Search for the cell housing the specified text and yield its (X, Y) center coordinate. 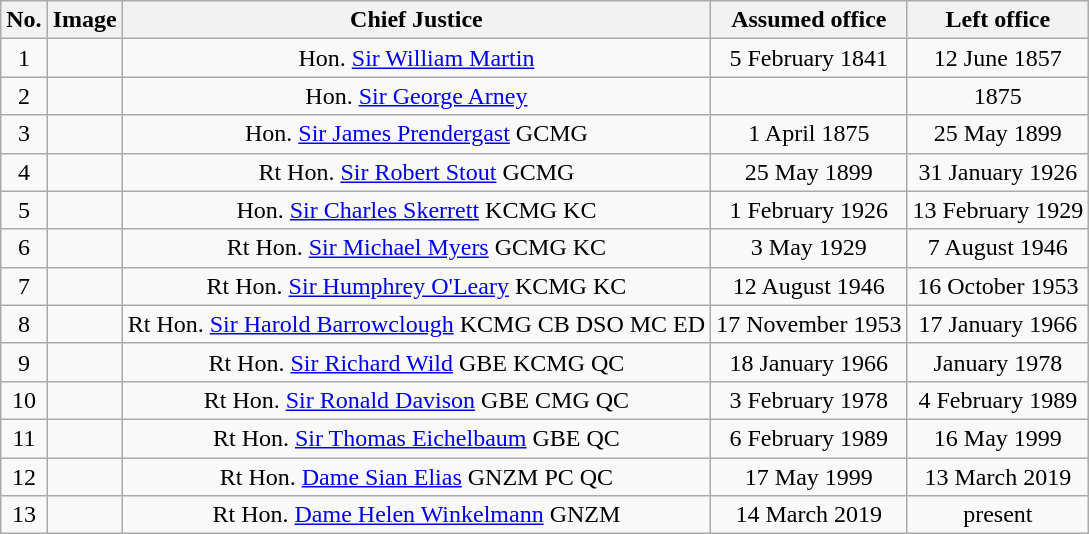
17 January 1966 (998, 324)
14 March 2019 (809, 515)
16 May 1999 (998, 438)
17 November 1953 (809, 324)
Rt Hon. Sir Harold Barrowclough KCMG CB DSO MC ED (416, 324)
present (998, 515)
3 (24, 134)
3 February 1978 (809, 400)
Rt Hon. Sir Richard Wild GBE KCMG QC (416, 362)
31 January 1926 (998, 172)
Hon. Sir James Prendergast GCMG (416, 134)
5 (24, 210)
1 (24, 58)
6 (24, 248)
Assumed office (809, 20)
Hon. Sir George Arney (416, 96)
Hon. Sir Charles Skerrett KCMG KC (416, 210)
3 May 1929 (809, 248)
Rt Hon. Dame Sian Elias GNZM PC QC (416, 477)
Rt Hon. Sir Robert Stout GCMG (416, 172)
4 February 1989 (998, 400)
Left office (998, 20)
6 February 1989 (809, 438)
Rt Hon. Dame Helen Winkelmann GNZM (416, 515)
January 1978 (998, 362)
Rt Hon. Sir Michael Myers GCMG KC (416, 248)
16 October 1953 (998, 286)
1 February 1926 (809, 210)
1 April 1875 (809, 134)
17 May 1999 (809, 477)
12 June 1857 (998, 58)
Rt Hon. Sir Humphrey O'Leary KCMG KC (416, 286)
18 January 1966 (809, 362)
10 (24, 400)
12 (24, 477)
11 (24, 438)
13 March 2019 (998, 477)
7 (24, 286)
Hon. Sir William Martin (416, 58)
9 (24, 362)
No. (24, 20)
4 (24, 172)
5 February 1841 (809, 58)
13 (24, 515)
7 August 1946 (998, 248)
12 August 1946 (809, 286)
Rt Hon. Sir Thomas Eichelbaum GBE QC (416, 438)
2 (24, 96)
Image (84, 20)
8 (24, 324)
Chief Justice (416, 20)
13 February 1929 (998, 210)
1875 (998, 96)
Rt Hon. Sir Ronald Davison GBE CMG QC (416, 400)
